Extract the (X, Y) coordinate from the center of the cell holding the provided text.  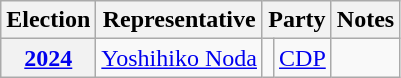
2024 (48, 58)
Election (48, 20)
Yoshihiko Noda (180, 58)
Party (296, 20)
Notes (365, 20)
Representative (180, 20)
CDP (303, 58)
